Search for the cell housing the specified text and yield its (x, y) center coordinate. 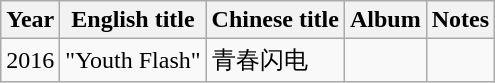
Year (30, 20)
青春闪电 (275, 60)
English title (133, 20)
2016 (30, 60)
Notes (460, 20)
Chinese title (275, 20)
Album (385, 20)
"Youth Flash" (133, 60)
